Determine the [x, y] coordinate at the center of the cell enclosing the given text.  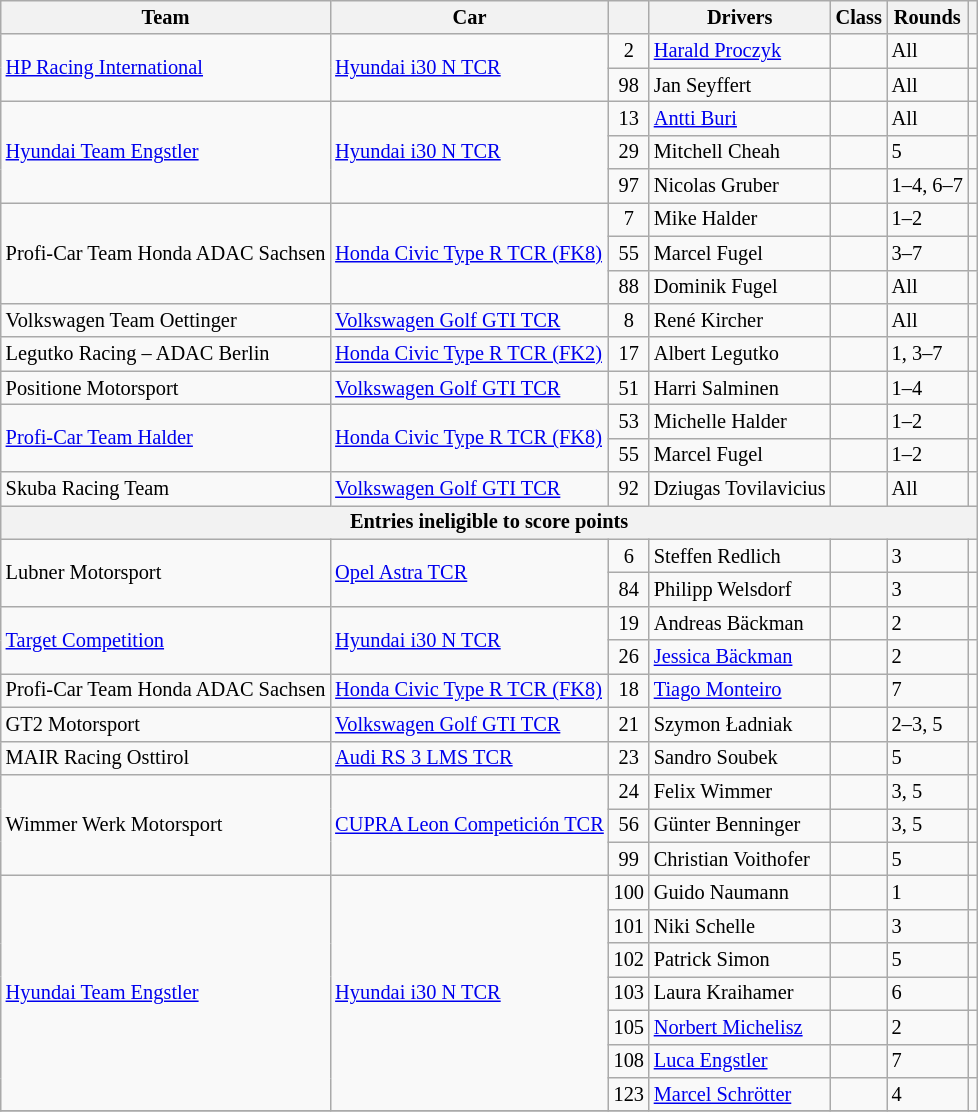
Patrick Simon [740, 960]
Marcel Schrötter [740, 1094]
1–4 [928, 388]
Norbert Michelisz [740, 1027]
17 [629, 354]
97 [629, 186]
102 [629, 960]
1–4, 6–7 [928, 186]
98 [629, 85]
GT2 Motorsport [166, 724]
Entries ineligible to score points [490, 522]
Dziugas Tovilavicius [740, 489]
Opel Astra TCR [469, 572]
92 [629, 489]
18 [629, 690]
29 [629, 152]
Jessica Bäckman [740, 657]
99 [629, 859]
Profi-Car Team Halder [166, 438]
Albert Legutko [740, 354]
1, 3–7 [928, 354]
Philipp Welsdorf [740, 589]
Nicolas Gruber [740, 186]
Mitchell Cheah [740, 152]
Jan Seyffert [740, 85]
Guido Naumann [740, 892]
1 [928, 892]
Legutko Racing – ADAC Berlin [166, 354]
Honda Civic Type R TCR (FK2) [469, 354]
Günter Benninger [740, 825]
23 [629, 758]
MAIR Racing Osttirol [166, 758]
3–7 [928, 253]
Andreas Bäckman [740, 623]
Sandro Soubek [740, 758]
Laura Kraihamer [740, 993]
Drivers [740, 17]
Felix Wimmer [740, 791]
84 [629, 589]
Rounds [928, 17]
Szymon Ładniak [740, 724]
100 [629, 892]
Harri Salminen [740, 388]
Target Competition [166, 640]
51 [629, 388]
René Kircher [740, 320]
Wimmer Werk Motorsport [166, 824]
Lubner Motorsport [166, 572]
Antti Buri [740, 118]
Tiago Monteiro [740, 690]
88 [629, 287]
53 [629, 421]
Team [166, 17]
Luca Engstler [740, 1061]
26 [629, 657]
Niki Schelle [740, 926]
2–3, 5 [928, 724]
56 [629, 825]
24 [629, 791]
Dominik Fugel [740, 287]
Volkswagen Team Oettinger [166, 320]
21 [629, 724]
Christian Voithofer [740, 859]
105 [629, 1027]
Class [859, 17]
Harald Proczyk [740, 51]
HP Racing International [166, 68]
Audi RS 3 LMS TCR [469, 758]
Mike Halder [740, 219]
19 [629, 623]
Steffen Redlich [740, 556]
8 [629, 320]
101 [629, 926]
13 [629, 118]
Car [469, 17]
Skuba Racing Team [166, 489]
Michelle Halder [740, 421]
4 [928, 1094]
Positione Motorsport [166, 388]
CUPRA Leon Competición TCR [469, 824]
123 [629, 1094]
103 [629, 993]
108 [629, 1061]
